Locate the cell with the specified text and output its [x, y] center coordinate. 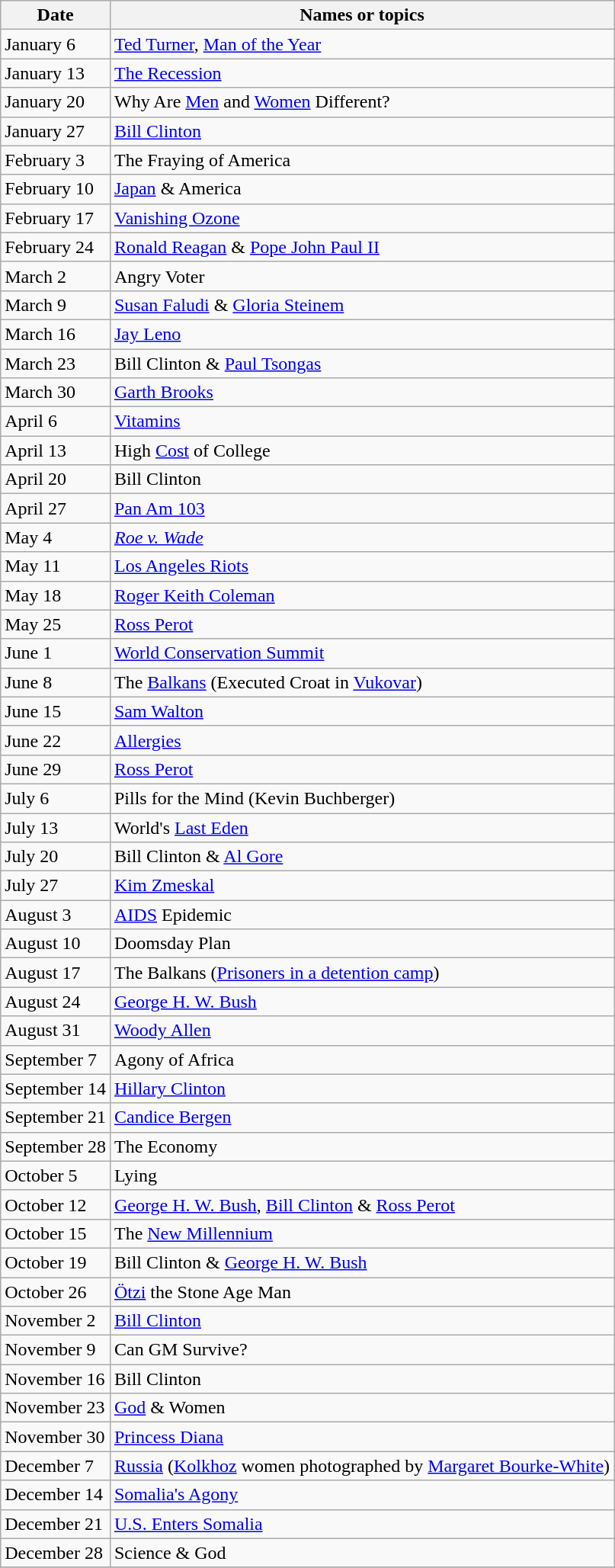
Agony of Africa [361, 1060]
January 27 [56, 131]
World Conservation Summit [361, 653]
Science & God [361, 1553]
Jay Leno [361, 334]
The Fraying of America [361, 160]
April 6 [56, 422]
August 17 [56, 973]
May 25 [56, 624]
July 6 [56, 798]
Hillary Clinton [361, 1089]
Can GM Survive? [361, 1350]
Russia (Kolkhoz women photographed by Margaret Bourke-White) [361, 1466]
AIDS Epidemic [361, 915]
May 18 [56, 595]
Ötzi the Stone Age Man [361, 1292]
March 23 [56, 364]
The Recession [361, 73]
January 20 [56, 102]
High Cost of College [361, 451]
August 24 [56, 1002]
World's Last Eden [361, 827]
November 9 [56, 1350]
April 27 [56, 508]
November 23 [56, 1408]
March 2 [56, 276]
January 13 [56, 73]
November 30 [56, 1437]
Japan & America [361, 189]
Bill Clinton & Paul Tsongas [361, 364]
Allergies [361, 740]
March 9 [56, 305]
Susan Faludi & Gloria Steinem [361, 305]
Pan Am 103 [361, 508]
Angry Voter [361, 276]
Ronald Reagan & Pope John Paul II [361, 247]
September 28 [56, 1146]
The Economy [361, 1146]
Vanishing Ozone [361, 218]
December 21 [56, 1524]
June 22 [56, 740]
August 10 [56, 944]
September 7 [56, 1060]
The Balkans (Prisoners in a detention camp) [361, 973]
The New Millennium [361, 1233]
April 20 [56, 479]
June 15 [56, 711]
October 15 [56, 1233]
August 31 [56, 1031]
March 16 [56, 334]
September 21 [56, 1117]
February 17 [56, 218]
Lying [361, 1175]
January 6 [56, 44]
Ted Turner, Man of the Year [361, 44]
April 13 [56, 451]
George H. W. Bush [361, 1002]
November 2 [56, 1321]
October 19 [56, 1262]
March 30 [56, 393]
Garth Brooks [361, 393]
May 11 [56, 566]
July 20 [56, 857]
Pills for the Mind (Kevin Buchberger) [361, 798]
February 10 [56, 189]
June 29 [56, 769]
Date [56, 15]
December 28 [56, 1553]
June 1 [56, 653]
October 12 [56, 1204]
God & Women [361, 1408]
The Balkans (Executed Croat in Vukovar) [361, 682]
October 26 [56, 1292]
Bill Clinton & George H. W. Bush [361, 1262]
Kim Zmeskal [361, 886]
July 13 [56, 827]
Roe v. Wade [361, 537]
Woody Allen [361, 1031]
Roger Keith Coleman [361, 595]
Los Angeles Riots [361, 566]
Bill Clinton & Al Gore [361, 857]
Doomsday Plan [361, 944]
Vitamins [361, 422]
Candice Bergen [361, 1117]
December 14 [56, 1495]
October 5 [56, 1175]
Names or topics [361, 15]
Somalia's Agony [361, 1495]
Sam Walton [361, 711]
June 8 [56, 682]
September 14 [56, 1089]
December 7 [56, 1466]
February 24 [56, 247]
November 16 [56, 1379]
February 3 [56, 160]
George H. W. Bush, Bill Clinton & Ross Perot [361, 1204]
Why Are Men and Women Different? [361, 102]
U.S. Enters Somalia [361, 1524]
May 4 [56, 537]
August 3 [56, 915]
July 27 [56, 886]
Princess Diana [361, 1437]
